Scan for the cell matching the given text and deliver its [X, Y] coordinate at center. 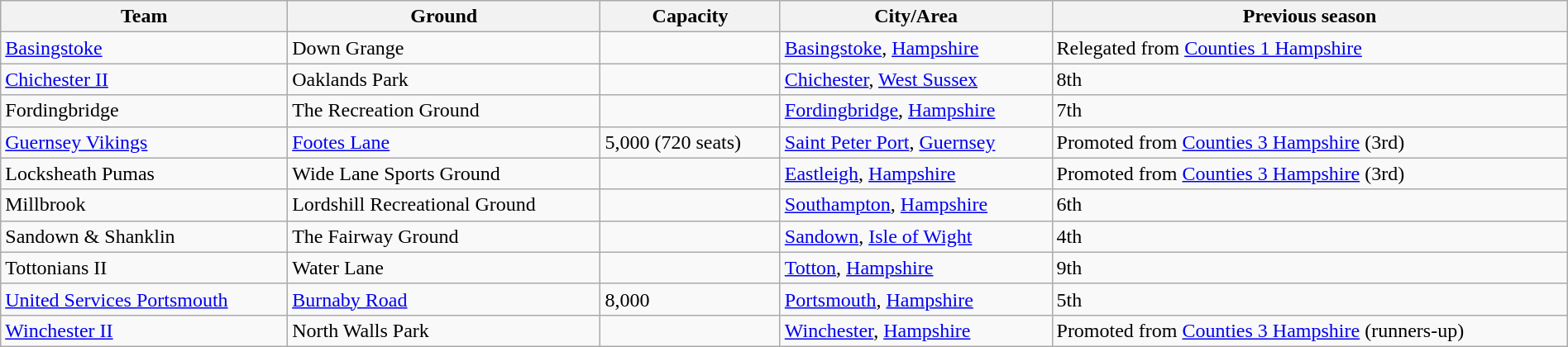
Oaklands Park [444, 79]
Promoted from Counties 3 Hampshire (runners-up) [1310, 330]
The Fairway Ground [444, 236]
Portsmouth, Hampshire [916, 299]
Water Lane [444, 268]
Chichester, West Sussex [916, 79]
Ground [444, 17]
The Recreation Ground [444, 111]
8,000 [690, 299]
Capacity [690, 17]
4th [1310, 236]
Tottonians II [144, 268]
9th [1310, 268]
Footes Lane [444, 142]
Locksheath Pumas [144, 173]
North Walls Park [444, 330]
Guernsey Vikings [144, 142]
Fordingbridge [144, 111]
Team [144, 17]
8th [1310, 79]
5th [1310, 299]
6th [1310, 205]
Totton, Hampshire [916, 268]
Chichester II [144, 79]
Sandown, Isle of Wight [916, 236]
7th [1310, 111]
Winchester, Hampshire [916, 330]
Relegated from Counties 1 Hampshire [1310, 48]
City/Area [916, 17]
Fordingbridge, Hampshire [916, 111]
Southampton, Hampshire [916, 205]
Wide Lane Sports Ground [444, 173]
Burnaby Road [444, 299]
United Services Portsmouth [144, 299]
Down Grange [444, 48]
Sandown & Shanklin [144, 236]
Basingstoke, Hampshire [916, 48]
Eastleigh, Hampshire [916, 173]
5,000 (720 seats) [690, 142]
Millbrook [144, 205]
Previous season [1310, 17]
Lordshill Recreational Ground [444, 205]
Basingstoke [144, 48]
Saint Peter Port, Guernsey [916, 142]
Winchester II [144, 330]
